Scan for the cell matching the given text and deliver its [X, Y] coordinate at center. 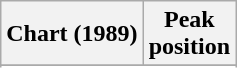
Peakposition [189, 34]
Chart (1989) [72, 34]
